From the cell containing the given text, extract its center point as [X, Y] coordinate. 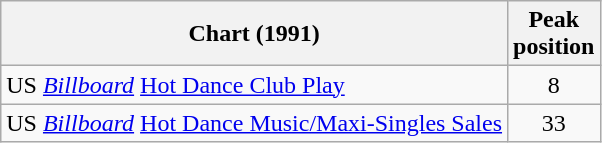
33 [554, 123]
Chart (1991) [254, 34]
US Billboard Hot Dance Music/Maxi-Singles Sales [254, 123]
US Billboard Hot Dance Club Play [254, 85]
8 [554, 85]
Peakposition [554, 34]
